For the text-containing cell, return its midpoint in (X, Y) coordinate format. 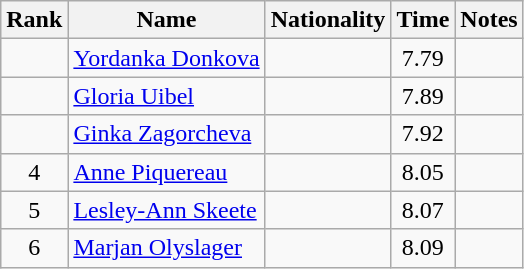
Gloria Uibel (166, 96)
Anne Piquereau (166, 172)
Notes (489, 20)
8.05 (423, 172)
Time (423, 20)
8.09 (423, 248)
7.92 (423, 134)
8.07 (423, 210)
Marjan Olyslager (166, 248)
6 (34, 248)
Yordanka Donkova (166, 58)
7.79 (423, 58)
Lesley-Ann Skeete (166, 210)
Nationality (328, 20)
4 (34, 172)
Rank (34, 20)
7.89 (423, 96)
Name (166, 20)
5 (34, 210)
Ginka Zagorcheva (166, 134)
